Scan for the cell matching the given text and deliver its (X, Y) coordinate at center. 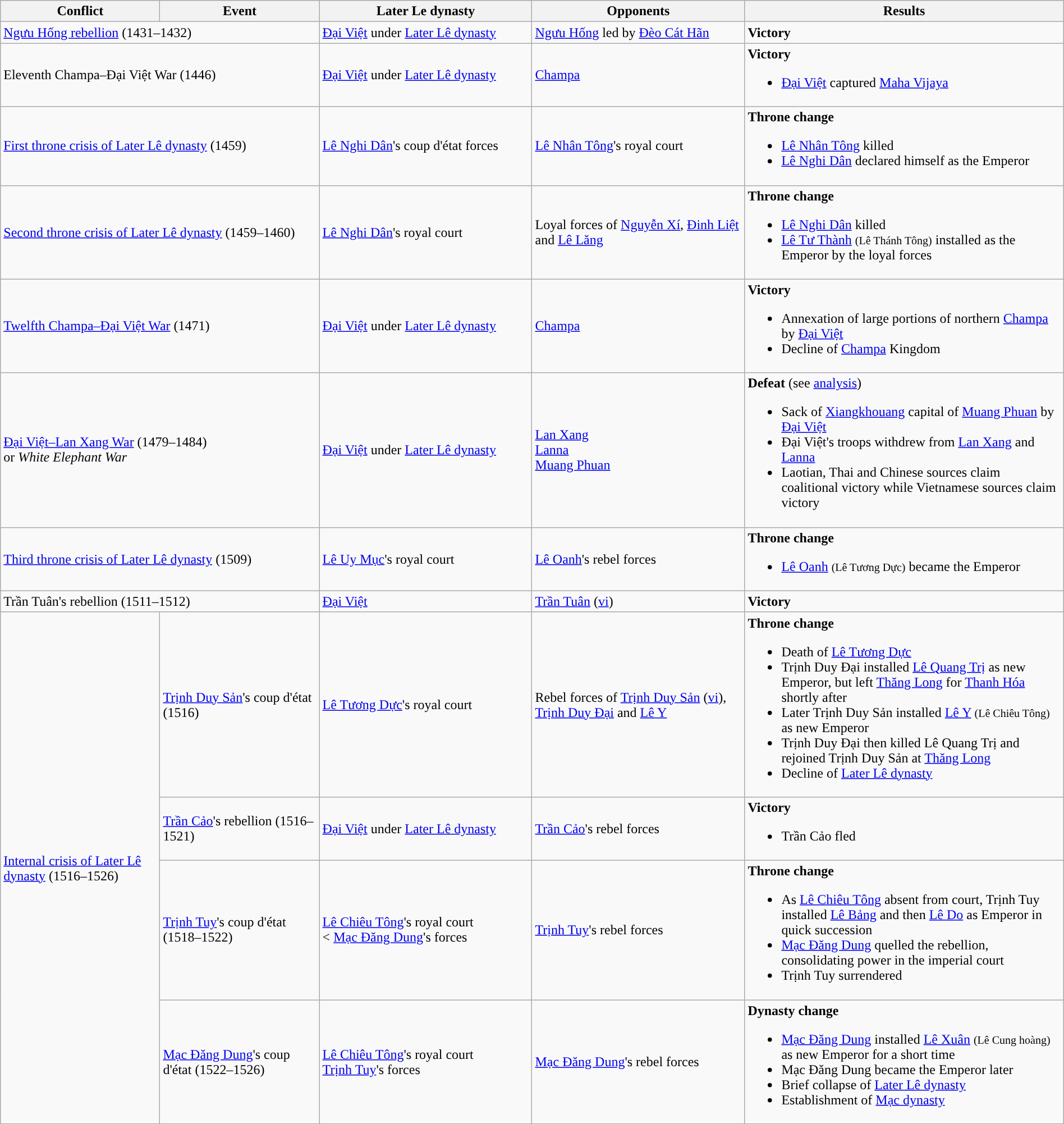
Trịnh Tuy's rebel forces (639, 930)
Eleventh Champa–Đại Việt War (1446) (160, 75)
Lê Uy Mục's royal court (425, 559)
Đại Việt (425, 601)
Internal crisis of Later Lê dynasty (1516–1526) (80, 868)
Loyal forces of Nguyễn Xí, Đinh Liệt and Lê Lăng (639, 232)
Throne changeLê Oanh (Lê Tương Dực) became the Emperor (904, 559)
VictoryTrần Cảo fled (904, 829)
Lê Nghi Dân's royal court (425, 232)
Lê Chiêu Tông's royal court < Mạc Đăng Dung's forces (425, 930)
Lê Nghi Dân's coup d'état forces (425, 146)
Trần Cảo's rebel forces (639, 829)
Lan XangLannaMuang Phuan (639, 450)
Lê Nhân Tông's royal court (639, 146)
Later Le dynasty (425, 11)
Lê Tương Dực's royal court (425, 704)
Ngưu Hống led by Đèo Cát Hãn (639, 33)
Ngưu Hống rebellion (1431–1432) (160, 33)
Mạc Đăng Dung's rebel forces (639, 1061)
Conflict (80, 11)
Trần Cảo's rebellion (1516–1521) (240, 829)
First throne crisis of Later Lê dynasty (1459) (160, 146)
Throne changeLê Nhân Tông killedLê Nghi Dân declared himself as the Emperor (904, 146)
Rebel forces of Trịnh Duy Sản (vi), Trịnh Duy Đại and Lê Y (639, 704)
Mạc Đăng Dung's coup d'état (1522–1526) (240, 1061)
Đại Việt–Lan Xang War (1479–1484)or White Elephant War (160, 450)
Opponents (639, 11)
VictoryAnnexation of large portions of northern Champa by Đại ViệtDecline of Champa Kingdom (904, 326)
VictoryĐại Việt captured Maha Vijaya (904, 75)
Lê Chiêu Tông's royal court Trịnh Tuy's forces (425, 1061)
Lê Oanh's rebel forces (639, 559)
Event (240, 11)
Trần Tuân (vi) (639, 601)
Twelfth Champa–Đại Việt War (1471) (160, 326)
Trần Tuân's rebellion (1511–1512) (160, 601)
Third throne crisis of Later Lê dynasty (1509) (160, 559)
Trịnh Tuy's coup d'état (1518–1522) (240, 930)
Results (904, 11)
Trịnh Duy Sản's coup d'état (1516) (240, 704)
Second throne crisis of Later Lê dynasty (1459–1460) (160, 232)
Throne changeLê Nghi Dân killedLê Tư Thành (Lê Thánh Tông) installed as the Emperor by the loyal forces (904, 232)
